Capture the cell that displays the provided text and extract its (x, y) central coordinate. 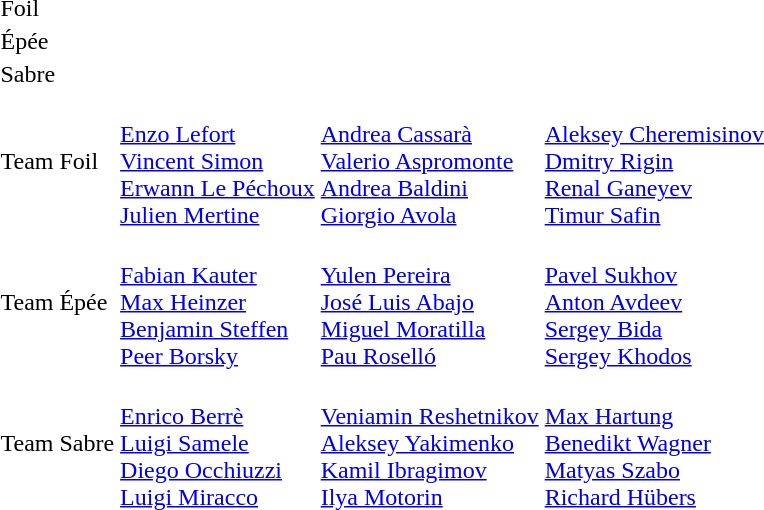
Andrea CassaràValerio AspromonteAndrea BaldiniGiorgio Avola (430, 161)
Fabian KauterMax HeinzerBenjamin SteffenPeer Borsky (218, 302)
Yulen PereiraJosé Luis AbajoMiguel MoratillaPau Roselló (430, 302)
Enzo LefortVincent SimonErwann Le PéchouxJulien Mertine (218, 161)
